Output the (X, Y) coordinate of the center of the cell containing the given text.  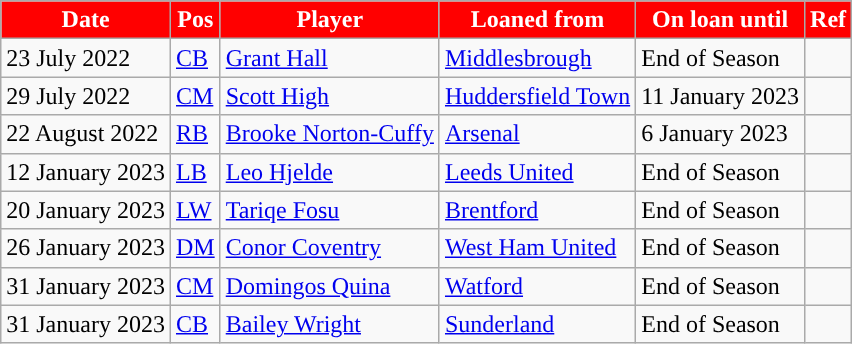
LB (195, 172)
Ref (828, 20)
Brooke Norton-Cuffy (330, 134)
11 January 2023 (720, 96)
Pos (195, 20)
Date (86, 20)
Bailey Wright (330, 324)
22 August 2022 (86, 134)
6 January 2023 (720, 134)
20 January 2023 (86, 210)
Scott High (330, 96)
On loan until (720, 20)
Middlesbrough (537, 58)
23 July 2022 (86, 58)
12 January 2023 (86, 172)
Sunderland (537, 324)
DM (195, 248)
29 July 2022 (86, 96)
Domingos Quina (330, 286)
West Ham United (537, 248)
Tariqe Fosu (330, 210)
Huddersfield Town (537, 96)
Conor Coventry (330, 248)
Grant Hall (330, 58)
26 January 2023 (86, 248)
Leeds United (537, 172)
Brentford (537, 210)
LW (195, 210)
Loaned from (537, 20)
Watford (537, 286)
RB (195, 134)
Leo Hjelde (330, 172)
Player (330, 20)
Arsenal (537, 134)
